Determine the [x, y] coordinate at the center of the cell enclosing the given text.  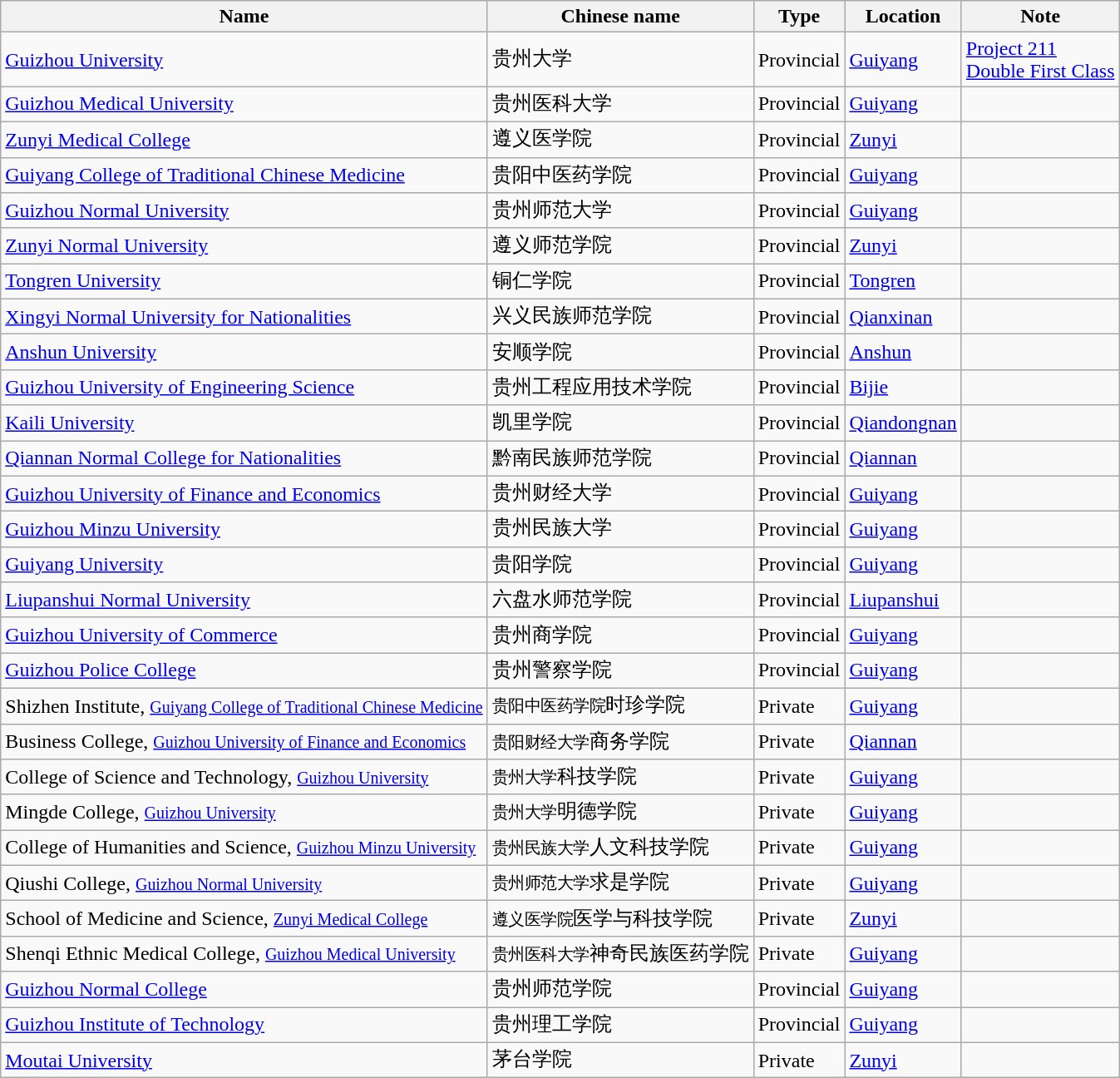
College of Science and Technology, Guizhou University [244, 777]
Moutai University [244, 1060]
Anshun University [244, 353]
Note [1040, 17]
Business College, Guizhou University of Finance and Economics [244, 742]
Type [799, 17]
Guizhou University of Engineering Science [244, 388]
贵阳财经大学商务学院 [620, 742]
贵州大学明德学院 [620, 812]
Liupanshui [903, 601]
贵州师范大学求是学院 [620, 883]
Qianxinan [903, 316]
贵阳中医药学院时珍学院 [620, 705]
College of Humanities and Science, Guizhou Minzu University [244, 848]
贵阳学院 [620, 564]
Shenqi Ethnic Medical College, Guizhou Medical University [244, 953]
贵州师范大学 [620, 211]
Qiushi College, Guizhou Normal University [244, 883]
Tongren University [244, 281]
Guizhou University [244, 60]
Location [903, 17]
Guizhou Police College [244, 670]
贵州师范学院 [620, 990]
Tongren [903, 281]
Guizhou Minzu University [244, 529]
Mingde College, Guizhou University [244, 812]
Zunyi Medical College [244, 140]
六盘水师范学院 [620, 601]
Guizhou Normal College [244, 990]
School of Medicine and Science, Zunyi Medical College [244, 918]
Liupanshui Normal University [244, 601]
茅台学院 [620, 1060]
Kaili University [244, 423]
安顺学院 [620, 353]
贵州商学院 [620, 635]
遵义师范学院 [620, 246]
贵州大学 [620, 60]
贵州工程应用技术学院 [620, 388]
贵州民族大学 [620, 529]
Xingyi Normal University for Nationalities [244, 316]
Guiyang College of Traditional Chinese Medicine [244, 175]
兴义民族师范学院 [620, 316]
Guizhou University of Finance and Economics [244, 494]
凯里学院 [620, 423]
Shizhen Institute, Guiyang College of Traditional Chinese Medicine [244, 705]
遵义医学院医学与科技学院 [620, 918]
Bijie [903, 388]
Guizhou Normal University [244, 211]
Guizhou University of Commerce [244, 635]
贵州医科大学神奇民族医药学院 [620, 953]
铜仁学院 [620, 281]
Guiyang University [244, 564]
Chinese name [620, 17]
黔南民族师范学院 [620, 459]
贵州财经大学 [620, 494]
Name [244, 17]
遵义医学院 [620, 140]
Project 211Double First Class [1040, 60]
Guizhou Institute of Technology [244, 1025]
贵阳中医药学院 [620, 175]
贵州民族大学人文科技学院 [620, 848]
贵州警察学院 [620, 670]
Qiannan Normal College for Nationalities [244, 459]
Anshun [903, 353]
Zunyi Normal University [244, 246]
贵州理工学院 [620, 1025]
Guizhou Medical University [244, 105]
贵州医科大学 [620, 105]
贵州大学科技学院 [620, 777]
Qiandongnan [903, 423]
